Pinpoint the cell where the given text exists, returning its [X, Y] midpoint coordinate. 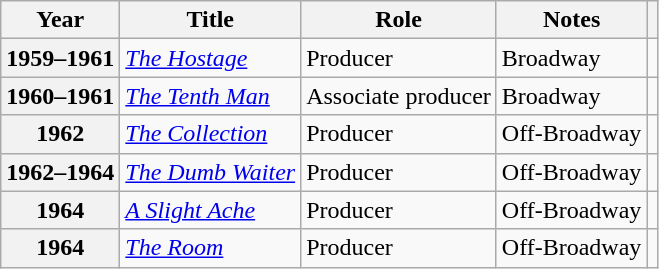
1960–1961 [60, 96]
A Slight Ache [210, 210]
Title [210, 20]
Role [399, 20]
The Room [210, 248]
Notes [572, 20]
1959–1961 [60, 58]
1962–1964 [60, 172]
The Hostage [210, 58]
The Collection [210, 134]
The Dumb Waiter [210, 172]
The Tenth Man [210, 96]
Associate producer [399, 96]
1962 [60, 134]
Year [60, 20]
